Locate the cell with the specified text and output its (X, Y) center coordinate. 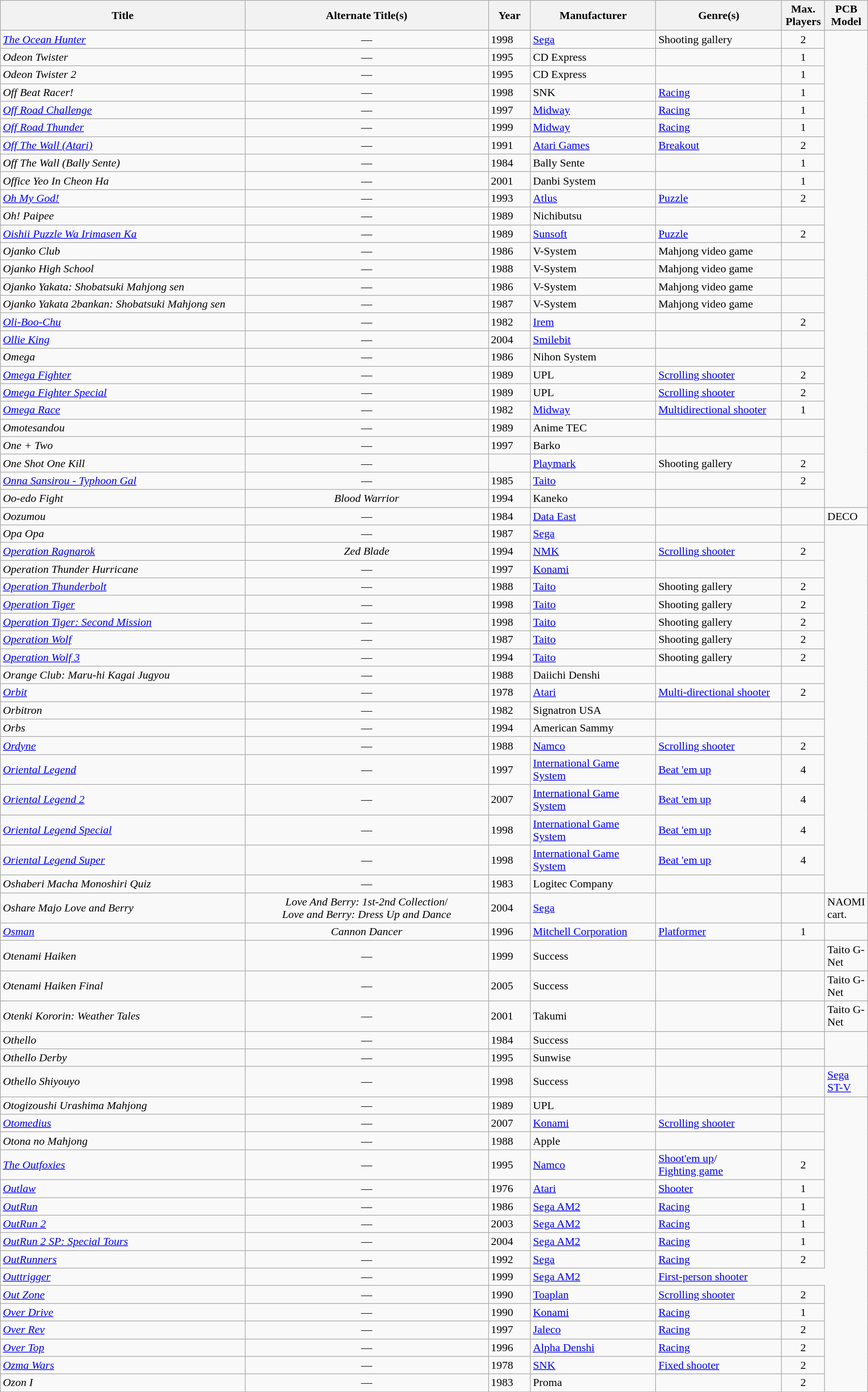
Cannon Dancer (366, 932)
Sunwise (593, 1058)
Anime TEC (593, 428)
Title (122, 16)
Orange Club: Maru-hi Kagai Jugyou (122, 675)
Oh! Paipee (122, 216)
Danbi System (593, 180)
Data East (593, 516)
Takumi (593, 1016)
Bally Sente (593, 163)
Irem (593, 322)
Multidirectional shooter (719, 410)
Proma (593, 1383)
Othello Shiyouyo (122, 1082)
Nichibutsu (593, 216)
Operation Wolf (122, 640)
DECO (846, 516)
Sunsoft (593, 233)
Omega Fighter (122, 375)
Omega (122, 357)
Off Road Thunder (122, 128)
The Ocean Hunter (122, 39)
Atlus (593, 198)
Blood Warrior (366, 498)
Ojanko High School (122, 269)
Max. Players (803, 16)
Operation Thunder Hurricane (122, 569)
OutRun 2 SP: Special Tours (122, 1242)
Oriental Legend Special (122, 829)
OutRun 2 (122, 1224)
Otenami Haiken (122, 956)
The Outfoxies (122, 1164)
Omotesandou (122, 428)
First-person shooter (719, 1277)
Oh My God! (122, 198)
Ozma Wars (122, 1365)
Office Yeo In Cheon Ha (122, 180)
Daiichi Denshi (593, 675)
Oo-edo Fight (122, 498)
Onna Sansirou - Typhoon Gal (122, 481)
Otogizoushi Urashima Mahjong (122, 1105)
Outlaw (122, 1188)
Odeon Twister (122, 57)
Alpha Denshi (593, 1347)
1985 (509, 481)
Zed Blade (366, 552)
Oozumou (122, 516)
Omega Fighter Special (122, 392)
Orbitron (122, 710)
Kaneko (593, 498)
Over Drive (122, 1312)
Breakout (719, 145)
NMK (593, 552)
Ozon I (122, 1383)
Logitec Company (593, 884)
Mitchell Corporation (593, 932)
2003 (509, 1224)
Outtrigger (122, 1277)
PCB Model (846, 16)
Playmark (593, 463)
Ojanko Yakata: Shobatsuki Mahjong sen (122, 287)
Ordyne (122, 745)
Operation Tiger (122, 604)
NAOMI cart. (846, 908)
Oriental Legend 2 (122, 800)
OutRunners (122, 1259)
Oshare Majo Love and Berry (122, 908)
Off Road Challenge (122, 110)
Operation Wolf 3 (122, 657)
One Shot One Kill (122, 463)
Oriental Legend Super (122, 860)
Platformer (719, 932)
Omega Race (122, 410)
Barko (593, 445)
Off The Wall (Atari) (122, 145)
Shooter (719, 1188)
Otomedius (122, 1123)
Ojanko Club (122, 251)
Multi-directional shooter (719, 693)
Otenami Haiken Final (122, 986)
Oriental Legend (122, 769)
Over Rev (122, 1330)
Manufacturer (593, 16)
Osman (122, 932)
Genre(s) (719, 16)
Odeon Twister 2 (122, 75)
Off The Wall (Bally Sente) (122, 163)
Ollie King (122, 340)
1993 (509, 198)
Nihon System (593, 357)
Oishii Puzzle Wa Irimasen Ka (122, 233)
1991 (509, 145)
Love And Berry: 1st-2nd Collection/Love and Berry: Dress Up and Dance (366, 908)
Signatron USA (593, 710)
2005 (509, 986)
Otona no Mahjong (122, 1141)
Othello Derby (122, 1058)
Operation Thunderbolt (122, 587)
Toaplan (593, 1295)
Jaleco (593, 1330)
Over Top (122, 1347)
Sega ST-V (846, 1082)
One + Two (122, 445)
Out Zone (122, 1295)
Operation Tiger: Second Mission (122, 622)
Ojanko Yakata 2bankan: Shobatsuki Mahjong sen (122, 304)
Opa Opa (122, 534)
1992 (509, 1259)
Othello (122, 1040)
Apple (593, 1141)
American Sammy (593, 728)
Shoot'em up/Fighting game (719, 1164)
1976 (509, 1188)
Oshaberi Macha Monoshiri Quiz (122, 884)
Atari Games (593, 145)
Off Beat Racer! (122, 92)
Alternate Title(s) (366, 16)
Oli-Boo-Chu (122, 322)
Orbs (122, 728)
OutRun (122, 1206)
Smilebit (593, 340)
Fixed shooter (719, 1365)
Operation Ragnarok (122, 552)
Orbit (122, 693)
Otenki Kororin: Weather Tales (122, 1016)
Year (509, 16)
